Output the (X, Y) coordinate of the center of the cell containing the given text.  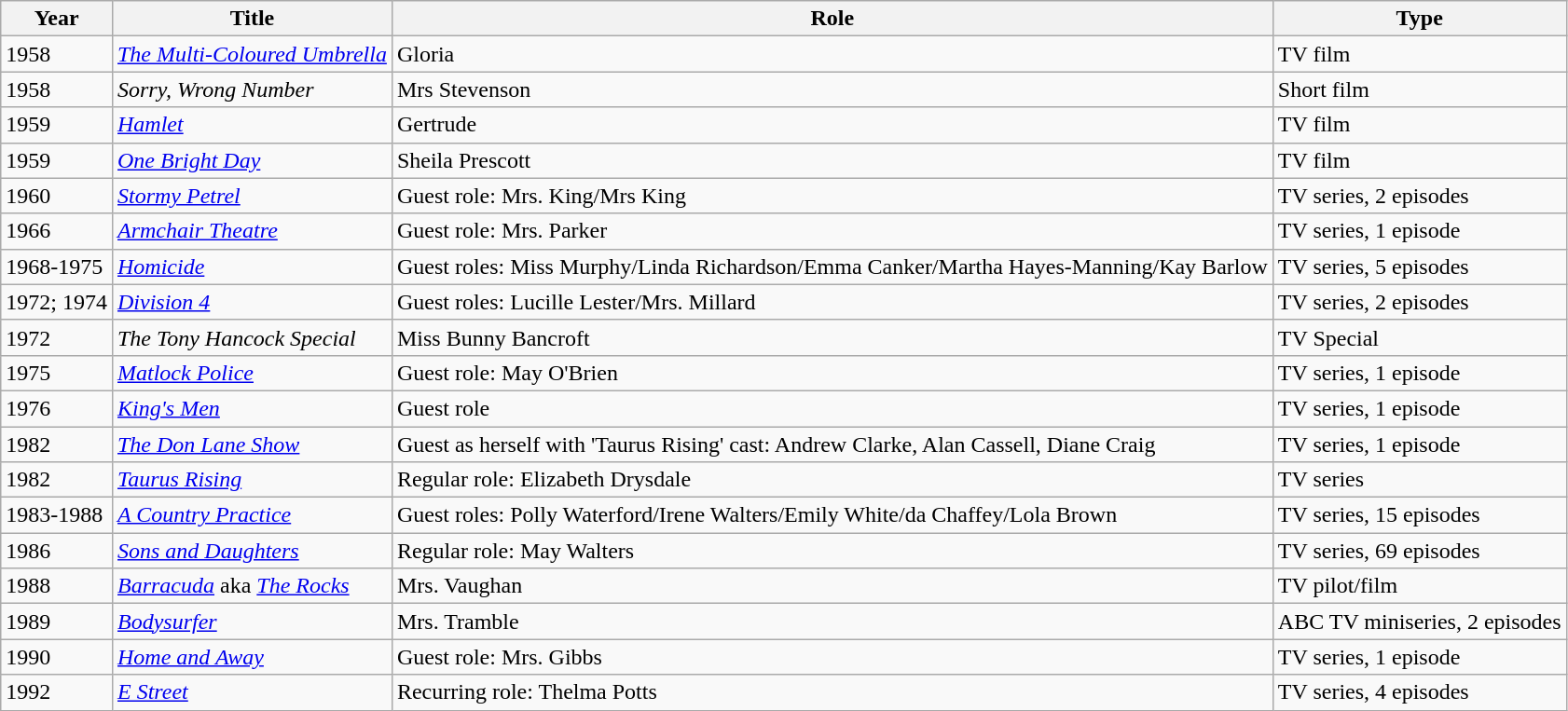
Barracuda aka The Rocks (252, 586)
Homicide (252, 267)
Recurring role: Thelma Potts (832, 692)
One Bright Day (252, 160)
Guest roles: Lucille Lester/Mrs. Millard (832, 302)
Guest role: May O'Brien (832, 373)
TV series, 4 episodes (1419, 692)
TV series, 5 episodes (1419, 267)
1990 (57, 657)
Mrs Stevenson (832, 89)
King's Men (252, 408)
Guest role: Mrs. Parker (832, 231)
Home and Away (252, 657)
The Don Lane Show (252, 444)
Mrs. Vaughan (832, 586)
Short film (1419, 89)
1975 (57, 373)
The Multi-Coloured Umbrella (252, 54)
1986 (57, 551)
1976 (57, 408)
Title (252, 19)
Sorry, Wrong Number (252, 89)
Gertrude (832, 125)
E Street (252, 692)
Armchair Theatre (252, 231)
Guest roles: Polly Waterford/Irene Walters/Emily White/da Chaffey/Lola Brown (832, 515)
Guest role (832, 408)
Taurus Rising (252, 480)
Hamlet (252, 125)
Matlock Police (252, 373)
Stormy Petrel (252, 196)
1972; 1974 (57, 302)
TV Special (1419, 337)
Regular role: Elizabeth Drysdale (832, 480)
Type (1419, 19)
Division 4 (252, 302)
Role (832, 19)
TV pilot/film (1419, 586)
Guest roles: Miss Murphy/Linda Richardson/Emma Canker/Martha Hayes-Manning/Kay Barlow (832, 267)
1972 (57, 337)
TV series (1419, 480)
Gloria (832, 54)
Guest role: Mrs. Gibbs (832, 657)
A Country Practice (252, 515)
1989 (57, 622)
1960 (57, 196)
Mrs. Tramble (832, 622)
1983-1988 (57, 515)
ABC TV miniseries, 2 episodes (1419, 622)
Regular role: May Walters (832, 551)
1968-1975 (57, 267)
The Tony Hancock Special (252, 337)
Sheila Prescott (832, 160)
Guest role: Mrs. King/Mrs King (832, 196)
1992 (57, 692)
Guest as herself with 'Taurus Rising' cast: Andrew Clarke, Alan Cassell, Diane Craig (832, 444)
1966 (57, 231)
1988 (57, 586)
Miss Bunny Bancroft (832, 337)
Sons and Daughters (252, 551)
TV series, 15 episodes (1419, 515)
Year (57, 19)
TV series, 69 episodes (1419, 551)
Bodysurfer (252, 622)
